From the cell containing the given text, extract its center point as [X, Y] coordinate. 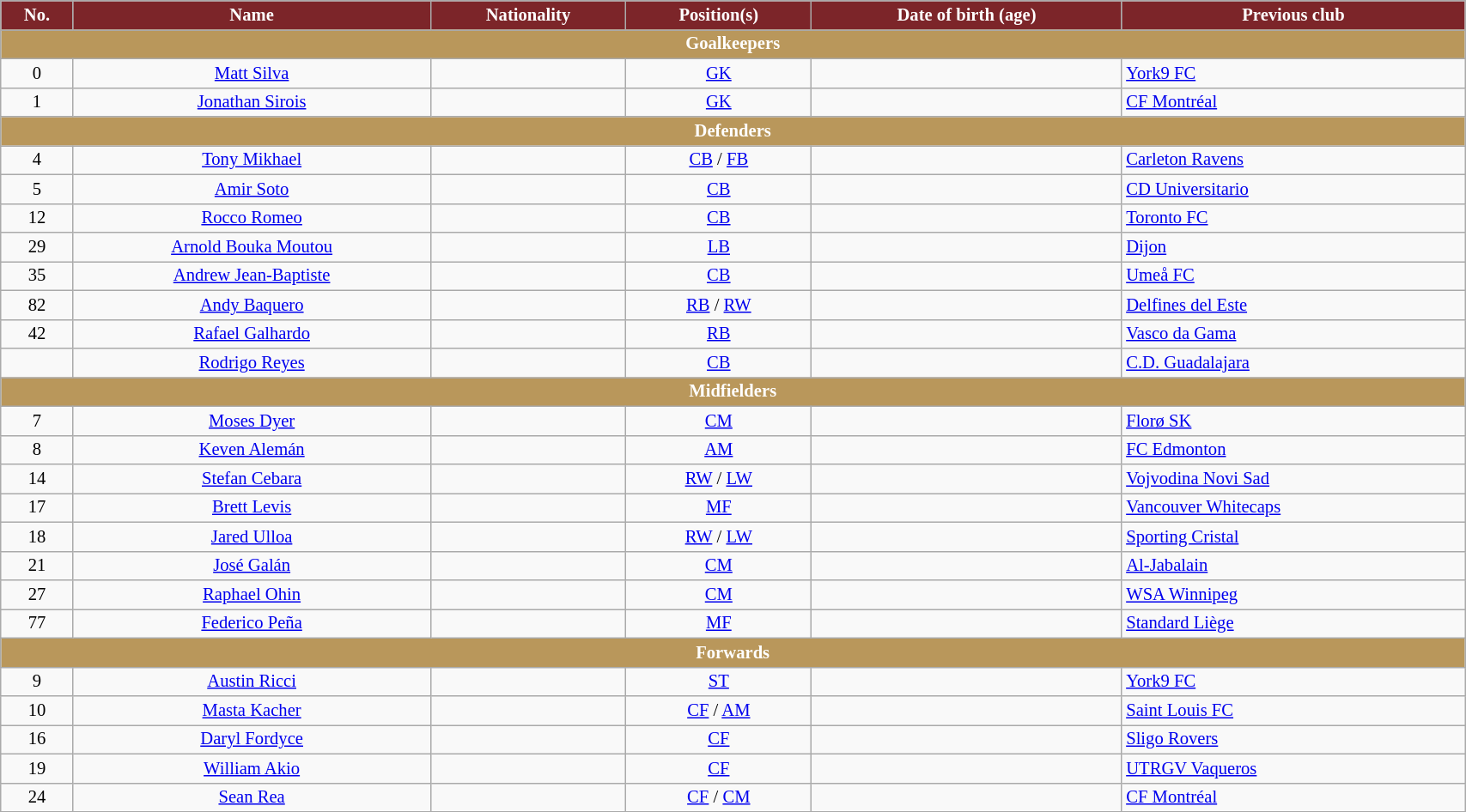
77 [37, 623]
Amir Soto [252, 189]
Tony Mikhael [252, 160]
8 [37, 450]
Saint Louis FC [1293, 710]
82 [37, 305]
C.D. Guadalajara [1293, 363]
Name [252, 15]
Vojvodina Novi Sad [1293, 478]
ST [719, 682]
Vancouver Whitecaps [1293, 507]
Daryl Fordyce [252, 739]
12 [37, 218]
Rodrigo Reyes [252, 363]
Delfines del Este [1293, 305]
Matt Silva [252, 73]
RB / RW [719, 305]
CF / CM [719, 797]
Dijon [1293, 246]
Al-Jabalain [1293, 566]
RB [719, 334]
Jared Ulloa [252, 536]
Forwards [733, 652]
Masta Kacher [252, 710]
29 [37, 246]
5 [37, 189]
Andy Baquero [252, 305]
Sporting Cristal [1293, 536]
Vasco da Gama [1293, 334]
19 [37, 768]
Rafael Galhardo [252, 334]
WSA Winnipeg [1293, 595]
No. [37, 15]
AM [719, 450]
9 [37, 682]
14 [37, 478]
16 [37, 739]
1 [37, 102]
José Galán [252, 566]
Andrew Jean-Baptiste [252, 276]
LB [719, 246]
Position(s) [719, 15]
4 [37, 160]
Previous club [1293, 15]
18 [37, 536]
Sligo Rovers [1293, 739]
7 [37, 421]
Florø SK [1293, 421]
Keven Alemán [252, 450]
Defenders [733, 131]
42 [37, 334]
Stefan Cebara [252, 478]
Moses Dyer [252, 421]
Federico Peña [252, 623]
UTRGV Vaqueros [1293, 768]
Standard Liège [1293, 623]
35 [37, 276]
Brett Levis [252, 507]
Rocco Romeo [252, 218]
William Akio [252, 768]
17 [37, 507]
Raphael Ohin [252, 595]
Umeå FC [1293, 276]
Austin Ricci [252, 682]
27 [37, 595]
Arnold Bouka Moutou [252, 246]
CF / AM [719, 710]
Sean Rea [252, 797]
FC Edmonton [1293, 450]
CD Universitario [1293, 189]
CB / FB [719, 160]
Nationality [528, 15]
Date of birth (age) [967, 15]
0 [37, 73]
Jonathan Sirois [252, 102]
Goalkeepers [733, 44]
24 [37, 797]
Midfielders [733, 391]
Toronto FC [1293, 218]
21 [37, 566]
10 [37, 710]
Carleton Ravens [1293, 160]
